Capture the cell that displays the provided text and extract its [X, Y] central coordinate. 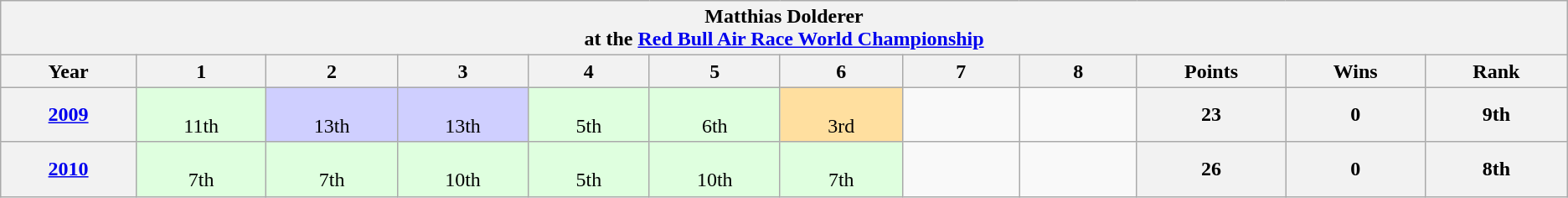
3rd [841, 114]
Matthias Doldererat the Red Bull Air Race World Championship [784, 29]
2010 [69, 169]
7 [961, 71]
9th [1497, 114]
23 [1211, 114]
8 [1078, 71]
Rank [1497, 71]
2 [332, 71]
6 [841, 71]
Points [1211, 71]
1 [201, 71]
4 [589, 71]
5 [714, 71]
Year [69, 71]
2009 [69, 114]
8th [1497, 169]
11th [201, 114]
6th [714, 114]
Wins [1355, 71]
3 [462, 71]
26 [1211, 169]
